Capture the cell that displays the provided text and extract its (x, y) central coordinate. 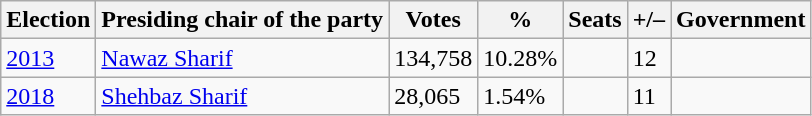
12 (648, 58)
1.54% (520, 96)
Nawaz Sharif (242, 58)
11 (648, 96)
% (520, 20)
2018 (48, 96)
Government (741, 20)
10.28% (520, 58)
28,065 (434, 96)
+/– (648, 20)
Election (48, 20)
Presiding chair of the party (242, 20)
Votes (434, 20)
Shehbaz Sharif (242, 96)
Seats (595, 20)
2013 (48, 58)
134,758 (434, 58)
